From the cell containing the given text, extract its center point as (X, Y) coordinate. 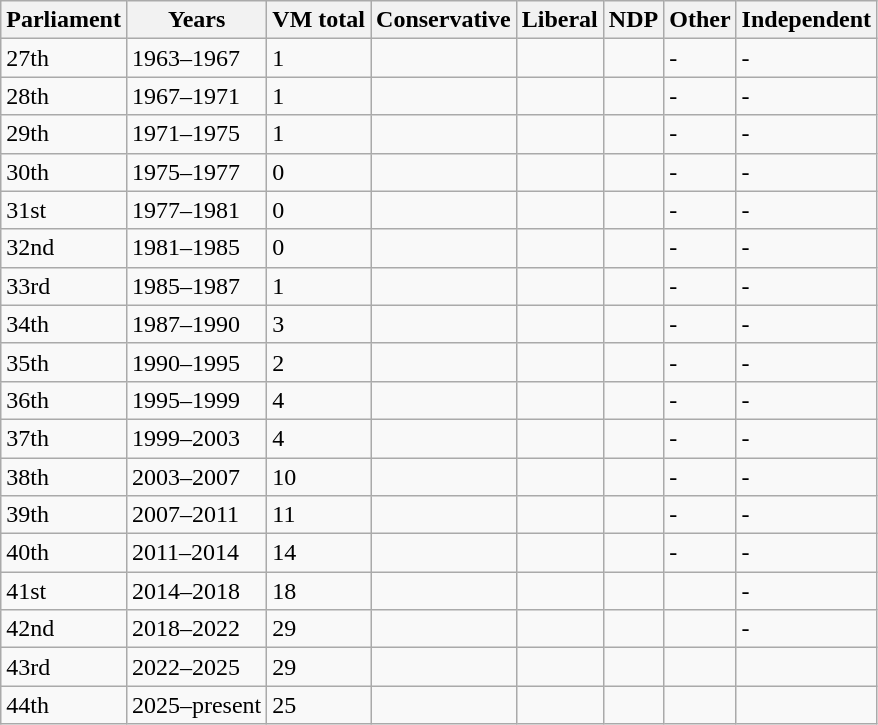
42nd (64, 629)
Other (700, 20)
41st (64, 591)
Independent (806, 20)
33rd (64, 286)
2 (319, 362)
2018–2022 (196, 629)
1990–1995 (196, 362)
1995–1999 (196, 400)
1963–1967 (196, 58)
35th (64, 362)
2003–2007 (196, 477)
Liberal (560, 20)
1975–1977 (196, 172)
40th (64, 553)
NDP (633, 20)
14 (319, 553)
2022–2025 (196, 667)
1999–2003 (196, 438)
29th (64, 134)
28th (64, 96)
11 (319, 515)
1971–1975 (196, 134)
32nd (64, 248)
39th (64, 515)
30th (64, 172)
1981–1985 (196, 248)
44th (64, 705)
1967–1971 (196, 96)
38th (64, 477)
43rd (64, 667)
1985–1987 (196, 286)
37th (64, 438)
2014–2018 (196, 591)
10 (319, 477)
25 (319, 705)
1987–1990 (196, 324)
27th (64, 58)
Conservative (444, 20)
2025–present (196, 705)
36th (64, 400)
18 (319, 591)
Parliament (64, 20)
Years (196, 20)
VM total (319, 20)
3 (319, 324)
34th (64, 324)
31st (64, 210)
1977–1981 (196, 210)
2007–2011 (196, 515)
2011–2014 (196, 553)
